Extract the (x, y) coordinate from the center of the cell holding the provided text.  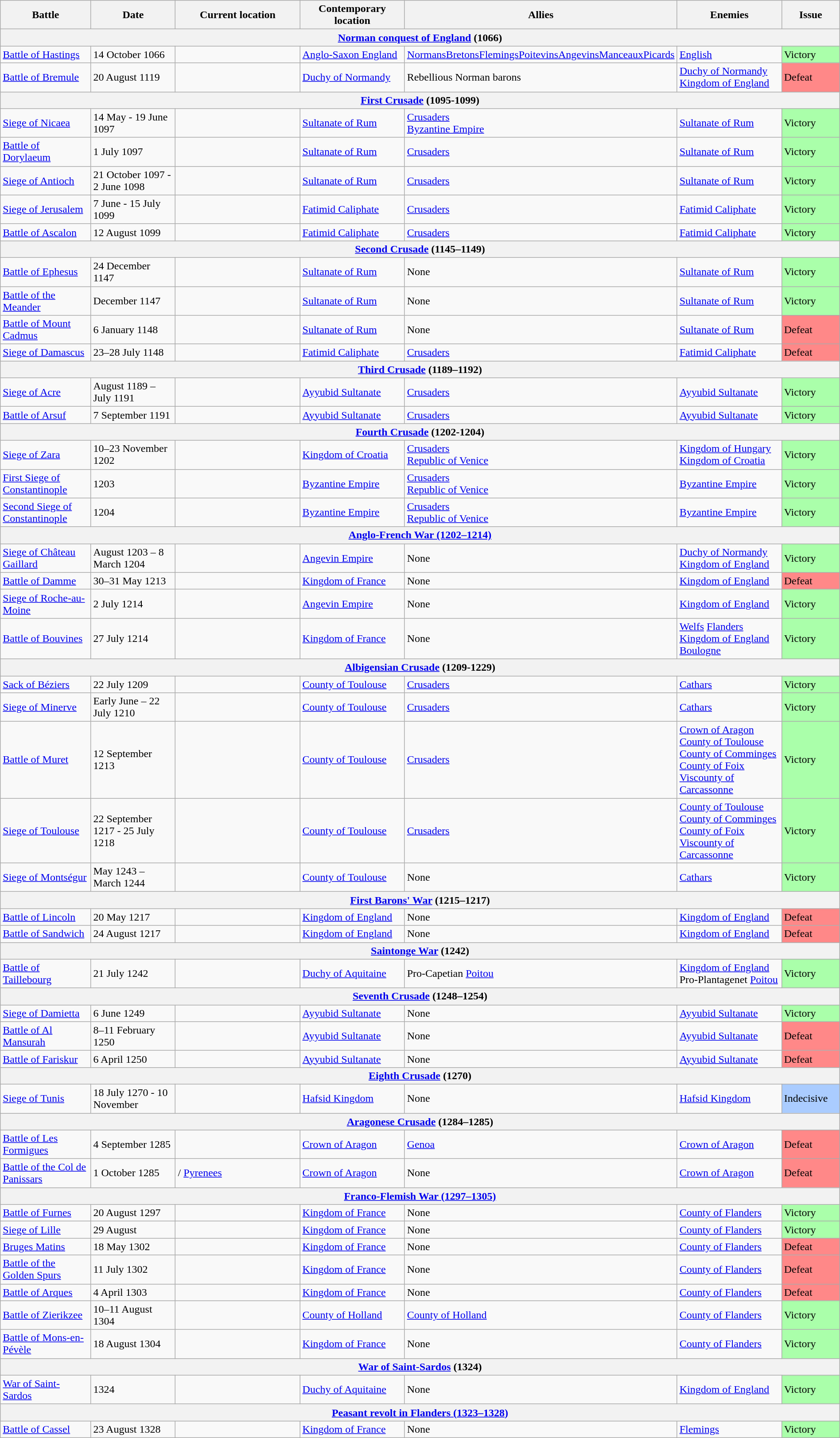
Indecisive (811, 1099)
August 1203 – 8 March 1204 (133, 558)
18 May 1302 (133, 1247)
10–23 November 1202 (133, 455)
Siege of Tunis (46, 1099)
Siege of Acre (46, 393)
11 July 1302 (133, 1270)
First Barons' War (1215–1217) (420, 900)
Battle of Bouvines (46, 638)
Eighth Crusade (1270) (420, 1076)
12 September 1213 (133, 760)
27 July 1214 (133, 638)
10–11 August 1304 (133, 1315)
24 August 1217 (133, 934)
Saintonge War (1242) (420, 951)
Contemporary location (352, 15)
Third Crusade (1189–1192) (420, 369)
20 May 1217 (133, 917)
English (729, 54)
First Siege of Constantinople (46, 484)
Battle of Zierikzee (46, 1315)
21 July 1242 (133, 974)
1203 (133, 484)
Early June – 22 July 1210 (133, 707)
Anglo-French War (1202–1214) (420, 535)
Siege of Nicaea (46, 123)
2 July 1214 (133, 603)
6 April 1250 (133, 1059)
23–28 July 1148 (133, 353)
Siege of Lille (46, 1230)
Issue (811, 15)
Battle (46, 15)
14 May - 19 June 1097 (133, 123)
Battle of the Meander (46, 300)
21 October 1097 - 2 June 1098 (133, 181)
18 July 1270 - 10 November (133, 1099)
First Crusade (1095-1099) (420, 100)
Battle of Ephesus (46, 272)
24 December 1147 (133, 272)
Rebellious Norman barons (541, 77)
Siege of Toulouse (46, 831)
Battle of Al Mansurah (46, 1036)
Battle of Taillebourg (46, 974)
Battle of Sandwich (46, 934)
Battle of Furnes (46, 1213)
4 April 1303 (133, 1292)
Norman conquest of England (1066) (420, 38)
/ Pyrenees (237, 1173)
Siege of Damietta (46, 1013)
Fourth Crusade (1202-1204) (420, 432)
6 January 1148 (133, 330)
Battle of Lincoln (46, 917)
Battle of Ascalon (46, 232)
18 August 1304 (133, 1344)
6 June 1249 (133, 1013)
Siege of Montségur (46, 877)
Date (133, 15)
Allies (541, 15)
7 September 1191 (133, 415)
May 1243 – March 1244 (133, 877)
8–11 February 1250 (133, 1036)
War of Saint-Sardos (1324) (420, 1367)
20 August 1297 (133, 1213)
23 August 1328 (133, 1429)
Battle of Mount Cadmus (46, 330)
Battle of Les Formigues (46, 1145)
August 1189 – July 1191 (133, 393)
Siege of Minerve (46, 707)
30–31 May 1213 (133, 581)
War of Saint-Sardos (46, 1389)
29 August (133, 1230)
Crown of Aragon County of Toulouse County of Comminges County of Foix Viscounty of Carcassonne (729, 760)
Kingdom of England Pro-Plantagenet Poitou (729, 974)
Bruges Matins (46, 1247)
1204 (133, 512)
Current location (237, 15)
Pro-Capetian Poitou (541, 974)
Duchy of Normandy (352, 77)
Battle of Fariskur (46, 1059)
1 July 1097 (133, 152)
Sack of Béziers (46, 684)
Siege of Antioch (46, 181)
County of Toulouse County of Comminges County of Foix Viscounty of Carcassonne (729, 831)
Battle of Dorylaeum (46, 152)
Seventh Crusade (1248–1254) (420, 996)
Franco-Flemish War (1297–1305) (420, 1196)
Siege of Damascus (46, 353)
Genoa (541, 1145)
4 September 1285 (133, 1145)
Aragonese Crusade (1284–1285) (420, 1121)
22 September 1217 - 25 July 1218 (133, 831)
7 June - 15 July 1099 (133, 209)
Battle of Mons-en-Pévèle (46, 1344)
Siege of Zara (46, 455)
Siege of Roche-au-Moine (46, 603)
Albigensian Crusade (1209-1229) (420, 667)
Enemies (729, 15)
1 October 1285 (133, 1173)
Battle of Damme (46, 581)
Battle of Hastings (46, 54)
Flemings (729, 1429)
Second Siege of Constantinople (46, 512)
December 1147 (133, 300)
22 July 1209 (133, 684)
Battle of Arsuf (46, 415)
Kingdom of Hungary Kingdom of Croatia (729, 455)
Battle of Arques (46, 1292)
14 October 1066 (133, 54)
CrusadersByzantine Empire (541, 123)
NormansBretonsFlemingsPoitevinsAngevinsManceauxPicards (541, 54)
Welfs Flanders Kingdom of England Boulogne (729, 638)
Battle of Bremule (46, 77)
Battle of the Golden Spurs (46, 1270)
Kingdom of Croatia (352, 455)
Battle of the Col de Panissars (46, 1173)
Siege of Château Gaillard (46, 558)
Second Crusade (1145–1149) (420, 249)
Anglo-Saxon England (352, 54)
1324 (133, 1389)
Peasant revolt in Flanders (1323–1328) (420, 1412)
Battle of Cassel (46, 1429)
12 August 1099 (133, 232)
Battle of Muret (46, 760)
Siege of Jerusalem (46, 209)
20 August 1119 (133, 77)
